Return the (x, y) coordinate for the center point of the cell that contains the specified text.  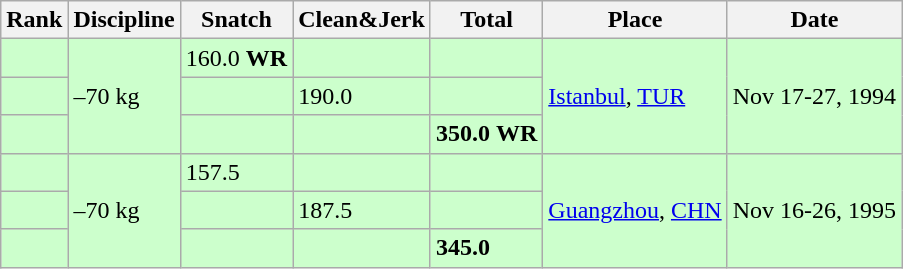
Discipline (124, 20)
187.5 (362, 210)
Rank (34, 20)
Clean&Jerk (362, 20)
Guangzhou, CHN (635, 210)
Nov 16-26, 1995 (814, 210)
Nov 17-27, 1994 (814, 96)
345.0 (486, 248)
190.0 (362, 96)
Total (486, 20)
Istanbul, TUR (635, 96)
157.5 (236, 172)
350.0 WR (486, 134)
160.0 WR (236, 58)
Date (814, 20)
Snatch (236, 20)
Place (635, 20)
